Return [X, Y] of the center of cell containing provided text 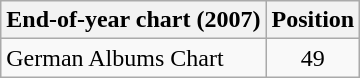
49 [313, 58]
German Albums Chart [134, 58]
End-of-year chart (2007) [134, 20]
Position [313, 20]
